From the cell containing the given text, extract its center point as [x, y] coordinate. 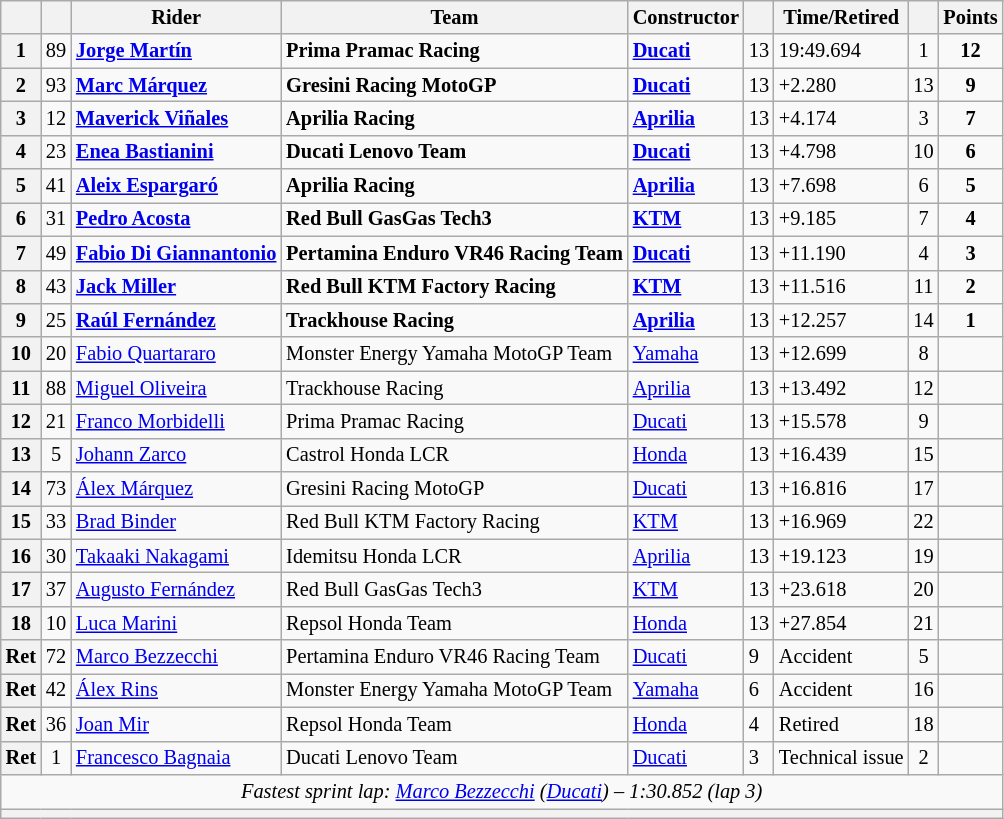
Raúl Fernández [176, 320]
+19.123 [842, 556]
Jack Miller [176, 287]
Joan Mir [176, 724]
93 [56, 85]
88 [56, 388]
19 [923, 556]
Retired [842, 724]
Rider [176, 17]
+4.798 [842, 152]
Castrol Honda LCR [454, 455]
Jorge Martín [176, 51]
Team [454, 17]
Constructor [686, 17]
25 [56, 320]
+12.699 [842, 354]
Johann Zarco [176, 455]
+12.257 [842, 320]
37 [56, 589]
42 [56, 690]
Marc Márquez [176, 85]
Time/Retired [842, 17]
Takaaki Nakagami [176, 556]
72 [56, 657]
+11.190 [842, 253]
Maverick Viñales [176, 118]
Álex Rins [176, 690]
Enea Bastianini [176, 152]
Aleix Espargaró [176, 186]
73 [56, 489]
+9.185 [842, 219]
Francesco Bagnaia [176, 758]
+2.280 [842, 85]
Technical issue [842, 758]
49 [56, 253]
+7.698 [842, 186]
Marco Bezzecchi [176, 657]
+13.492 [842, 388]
Augusto Fernández [176, 589]
+23.618 [842, 589]
19:49.694 [842, 51]
Miguel Oliveira [176, 388]
Points [971, 17]
Álex Márquez [176, 489]
43 [56, 287]
+16.969 [842, 522]
31 [56, 219]
+16.816 [842, 489]
Fabio Di Giannantonio [176, 253]
23 [56, 152]
Idemitsu Honda LCR [454, 556]
Luca Marini [176, 623]
+15.578 [842, 421]
Franco Morbidelli [176, 421]
33 [56, 522]
Fabio Quartararo [176, 354]
+16.439 [842, 455]
41 [56, 186]
Fastest sprint lap: Marco Bezzecchi (Ducati) – 1:30.852 (lap 3) [502, 791]
+11.516 [842, 287]
Brad Binder [176, 522]
89 [56, 51]
+4.174 [842, 118]
36 [56, 724]
Pedro Acosta [176, 219]
+27.854 [842, 623]
22 [923, 522]
30 [56, 556]
